Search for the cell housing the specified text and yield its [x, y] center coordinate. 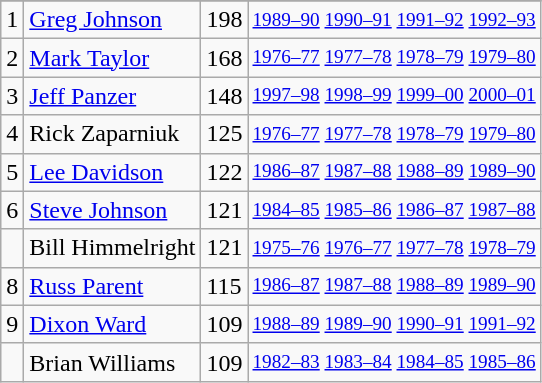
4 [12, 134]
6 [12, 210]
Brian Williams [112, 362]
3 [12, 96]
2 [12, 58]
1989–90 1990–91 1991–92 1992–93 [394, 20]
Russ Parent [112, 286]
115 [224, 286]
Rick Zaparniuk [112, 134]
9 [12, 324]
1 [12, 20]
1997–98 1998–99 1999–00 2000–01 [394, 96]
Mark Taylor [112, 58]
125 [224, 134]
8 [12, 286]
Jeff Panzer [112, 96]
148 [224, 96]
1975–76 1976–77 1977–78 1978–79 [394, 248]
198 [224, 20]
Greg Johnson [112, 20]
5 [12, 172]
1984–85 1985–86 1986–87 1987–88 [394, 210]
Lee Davidson [112, 172]
168 [224, 58]
Dixon Ward [112, 324]
Bill Himmelright [112, 248]
122 [224, 172]
1982–83 1983–84 1984–85 1985–86 [394, 362]
Steve Johnson [112, 210]
1988–89 1989–90 1990–91 1991–92 [394, 324]
